Scan for the cell matching the given text and deliver its (X, Y) coordinate at center. 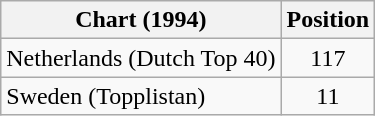
Chart (1994) (141, 20)
117 (328, 58)
Position (328, 20)
Netherlands (Dutch Top 40) (141, 58)
Sweden (Topplistan) (141, 96)
11 (328, 96)
